Return the [X, Y] coordinate for the center point of the cell that contains the specified text.  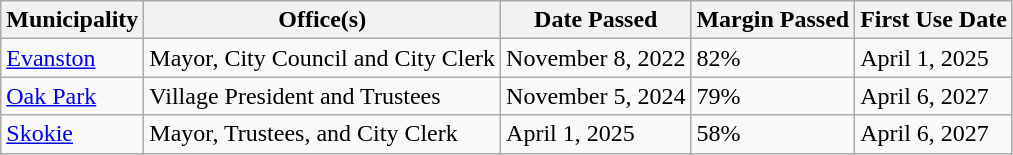
November 8, 2022 [596, 58]
Village President and Trustees [322, 96]
Margin Passed [773, 20]
First Use Date [934, 20]
Skokie [72, 134]
Date Passed [596, 20]
Mayor, City Council and City Clerk [322, 58]
November 5, 2024 [596, 96]
Office(s) [322, 20]
Mayor, Trustees, and City Clerk [322, 134]
Municipality [72, 20]
79% [773, 96]
Oak Park [72, 96]
58% [773, 134]
82% [773, 58]
Evanston [72, 58]
